For the text-containing cell, return its midpoint in [x, y] coordinate format. 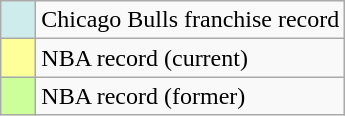
NBA record (current) [190, 58]
NBA record (former) [190, 96]
Chicago Bulls franchise record [190, 20]
